Pinpoint the cell where the given text exists, returning its [X, Y] midpoint coordinate. 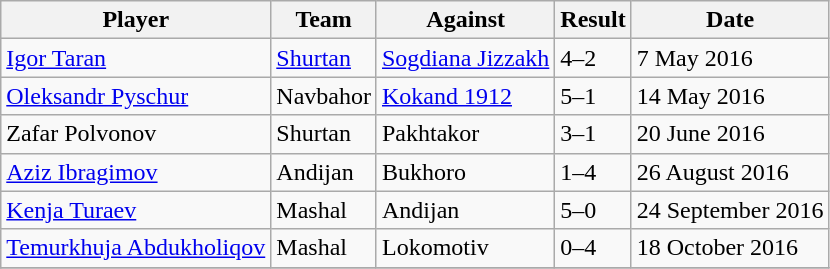
Pakhtakor [465, 134]
Player [136, 20]
Oleksandr Pyschur [136, 96]
3–1 [593, 134]
Aziz Ibragimov [136, 172]
Navbahor [324, 96]
5–1 [593, 96]
Lokomotiv [465, 248]
4–2 [593, 58]
18 October 2016 [730, 248]
Team [324, 20]
14 May 2016 [730, 96]
20 June 2016 [730, 134]
Zafar Polvonov [136, 134]
7 May 2016 [730, 58]
Date [730, 20]
Bukhoro [465, 172]
1–4 [593, 172]
Kenja Turaev [136, 210]
Temurkhuja Abdukholiqov [136, 248]
24 September 2016 [730, 210]
0–4 [593, 248]
Against [465, 20]
26 August 2016 [730, 172]
Kokand 1912 [465, 96]
Sogdiana Jizzakh [465, 58]
Igor Taran [136, 58]
5–0 [593, 210]
Result [593, 20]
